Return [X, Y] of the center of cell containing provided text 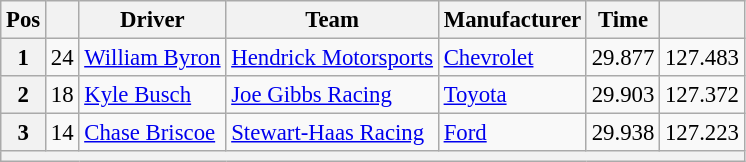
Chase Briscoe [152, 133]
Toyota [512, 95]
29.903 [622, 95]
24 [62, 58]
2 [24, 95]
29.938 [622, 133]
127.223 [702, 133]
Time [622, 20]
Hendrick Motorsports [332, 58]
127.483 [702, 58]
Joe Gibbs Racing [332, 95]
14 [62, 133]
Team [332, 20]
Stewart-Haas Racing [332, 133]
29.877 [622, 58]
18 [62, 95]
127.372 [702, 95]
Driver [152, 20]
William Byron [152, 58]
Pos [24, 20]
1 [24, 58]
Ford [512, 133]
Kyle Busch [152, 95]
3 [24, 133]
Manufacturer [512, 20]
Chevrolet [512, 58]
